Scan for the cell matching the given text and deliver its [X, Y] coordinate at center. 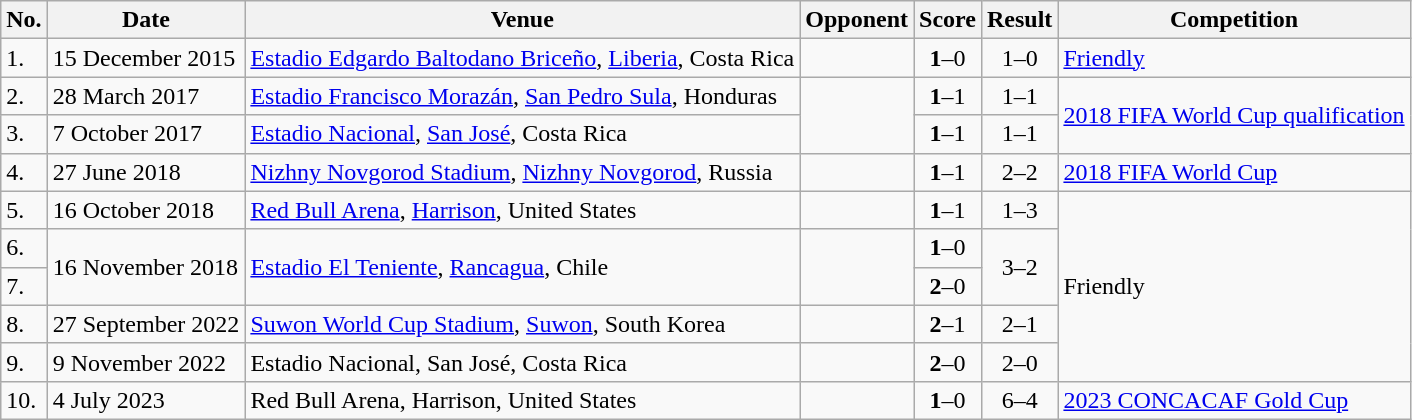
15 December 2015 [146, 58]
3. [24, 134]
Nizhny Novgorod Stadium, Nizhny Novgorod, Russia [522, 172]
6. [24, 248]
2023 CONCACAF Gold Cup [1234, 400]
Result [1019, 20]
Venue [522, 20]
4 July 2023 [146, 400]
27 September 2022 [146, 324]
16 October 2018 [146, 210]
Estadio Francisco Morazán, San Pedro Sula, Honduras [522, 96]
6–4 [1019, 400]
9. [24, 362]
1. [24, 58]
27 June 2018 [146, 172]
2–2 [1019, 172]
5. [24, 210]
4. [24, 172]
No. [24, 20]
7 October 2017 [146, 134]
Competition [1234, 20]
7. [24, 286]
1–3 [1019, 210]
16 November 2018 [146, 267]
9 November 2022 [146, 362]
Score [948, 20]
Date [146, 20]
2018 FIFA World Cup qualification [1234, 115]
Opponent [857, 20]
10. [24, 400]
2018 FIFA World Cup [1234, 172]
Estadio El Teniente, Rancagua, Chile [522, 267]
3–2 [1019, 267]
Estadio Edgardo Baltodano Briceño, Liberia, Costa Rica [522, 58]
2. [24, 96]
28 March 2017 [146, 96]
Suwon World Cup Stadium, Suwon, South Korea [522, 324]
8. [24, 324]
